Provide the [x, y] coordinate of the cell's center where the given text is located.  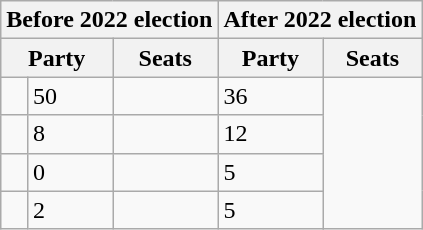
8 [70, 134]
0 [70, 172]
After 2022 election [320, 20]
50 [70, 96]
36 [270, 96]
12 [270, 134]
Before 2022 election [110, 20]
2 [70, 210]
